Locate the cell with the specified text and output its [X, Y] center coordinate. 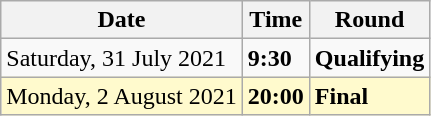
Round [369, 20]
20:00 [276, 96]
Final [369, 96]
Time [276, 20]
Date [122, 20]
9:30 [276, 58]
Monday, 2 August 2021 [122, 96]
Saturday, 31 July 2021 [122, 58]
Qualifying [369, 58]
